Identify which cell holds the provided text, then report its (X, Y) central coordinate. 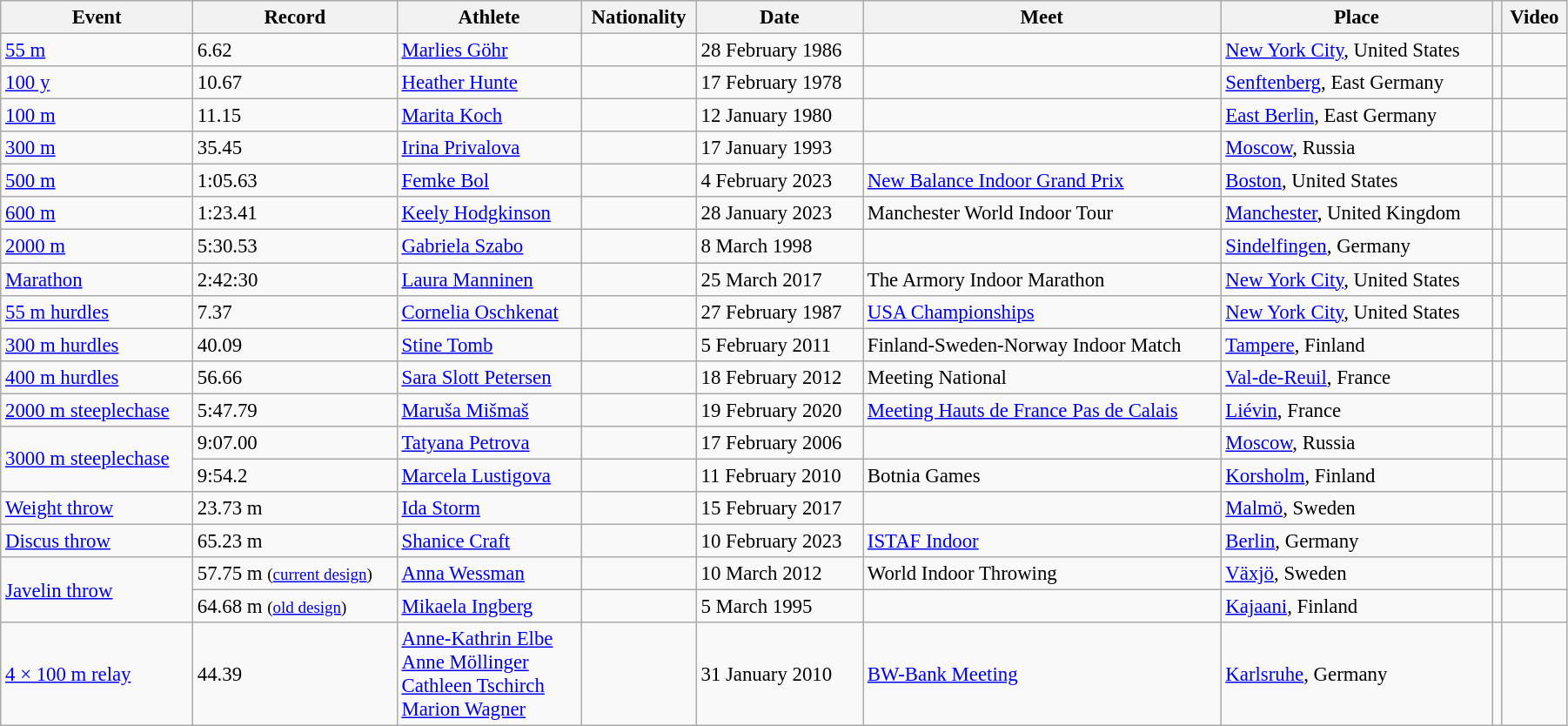
1:05.63 (294, 181)
Botnia Games (1042, 475)
600 m (97, 213)
Tatyana Petrova (489, 443)
Athlete (489, 17)
28 January 2023 (780, 213)
10.67 (294, 83)
100 m (97, 116)
USA Championships (1042, 312)
12 January 1980 (780, 116)
Maruša Mišmaš (489, 410)
11 February 2010 (780, 475)
Anne-Kathrin ElbeAnne MöllingerCathleen TschirchMarion Wagner (489, 674)
ISTAF Indoor (1042, 541)
9:54.2 (294, 475)
25 March 2017 (780, 279)
Malmö, Sweden (1357, 508)
19 February 2020 (780, 410)
100 y (97, 83)
55 m (97, 50)
Date (780, 17)
Cornelia Oschkenat (489, 312)
Weight throw (97, 508)
Event (97, 17)
Heather Hunte (489, 83)
Liévin, France (1357, 410)
Femke Bol (489, 181)
1:23.41 (294, 213)
Berlin, Germany (1357, 541)
Meeting National (1042, 377)
Val-de-Reuil, France (1357, 377)
27 February 1987 (780, 312)
Korsholm, Finland (1357, 475)
Record (294, 17)
5:30.53 (294, 246)
Marita Koch (489, 116)
65.23 m (294, 541)
Laura Manninen (489, 279)
44.39 (294, 674)
300 m (97, 148)
East Berlin, East Germany (1357, 116)
17 January 1993 (780, 148)
500 m (97, 181)
Boston, United States (1357, 181)
Gabriela Szabo (489, 246)
Kajaani, Finland (1357, 607)
5:47.79 (294, 410)
Manchester World Indoor Tour (1042, 213)
400 m hurdles (97, 377)
Shanice Craft (489, 541)
Marlies Göhr (489, 50)
Javelin throw (97, 590)
5 February 2011 (780, 345)
Anna Wessman (489, 574)
Finland-Sweden-Norway Indoor Match (1042, 345)
Nationality (639, 17)
7.37 (294, 312)
Mikaela Ingberg (489, 607)
Marathon (97, 279)
BW-Bank Meeting (1042, 674)
2:42:30 (294, 279)
64.68 m (old design) (294, 607)
31 January 2010 (780, 674)
9:07.00 (294, 443)
18 February 2012 (780, 377)
Meet (1042, 17)
New Balance Indoor Grand Prix (1042, 181)
3000 m steeplechase (97, 460)
10 March 2012 (780, 574)
Sindelfingen, Germany (1357, 246)
Karlsruhe, Germany (1357, 674)
56.66 (294, 377)
Marcela Lustigova (489, 475)
Manchester, United Kingdom (1357, 213)
2000 m (97, 246)
Keely Hodgkinson (489, 213)
Meeting Hauts de France Pas de Calais (1042, 410)
Växjö, Sweden (1357, 574)
55 m hurdles (97, 312)
Stine Tomb (489, 345)
Senftenberg, East Germany (1357, 83)
57.75 m (current design) (294, 574)
8 March 1998 (780, 246)
Video (1534, 17)
5 March 1995 (780, 607)
Sara Slott Petersen (489, 377)
11.15 (294, 116)
40.09 (294, 345)
Discus throw (97, 541)
2000 m steeplechase (97, 410)
28 February 1986 (780, 50)
World Indoor Throwing (1042, 574)
The Armory Indoor Marathon (1042, 279)
4 × 100 m relay (97, 674)
Tampere, Finland (1357, 345)
15 February 2017 (780, 508)
Irina Privalova (489, 148)
17 February 2006 (780, 443)
Ida Storm (489, 508)
300 m hurdles (97, 345)
6.62 (294, 50)
17 February 1978 (780, 83)
23.73 m (294, 508)
35.45 (294, 148)
Place (1357, 17)
4 February 2023 (780, 181)
10 February 2023 (780, 541)
